Extract the (X, Y) coordinate from the center of the cell holding the provided text.  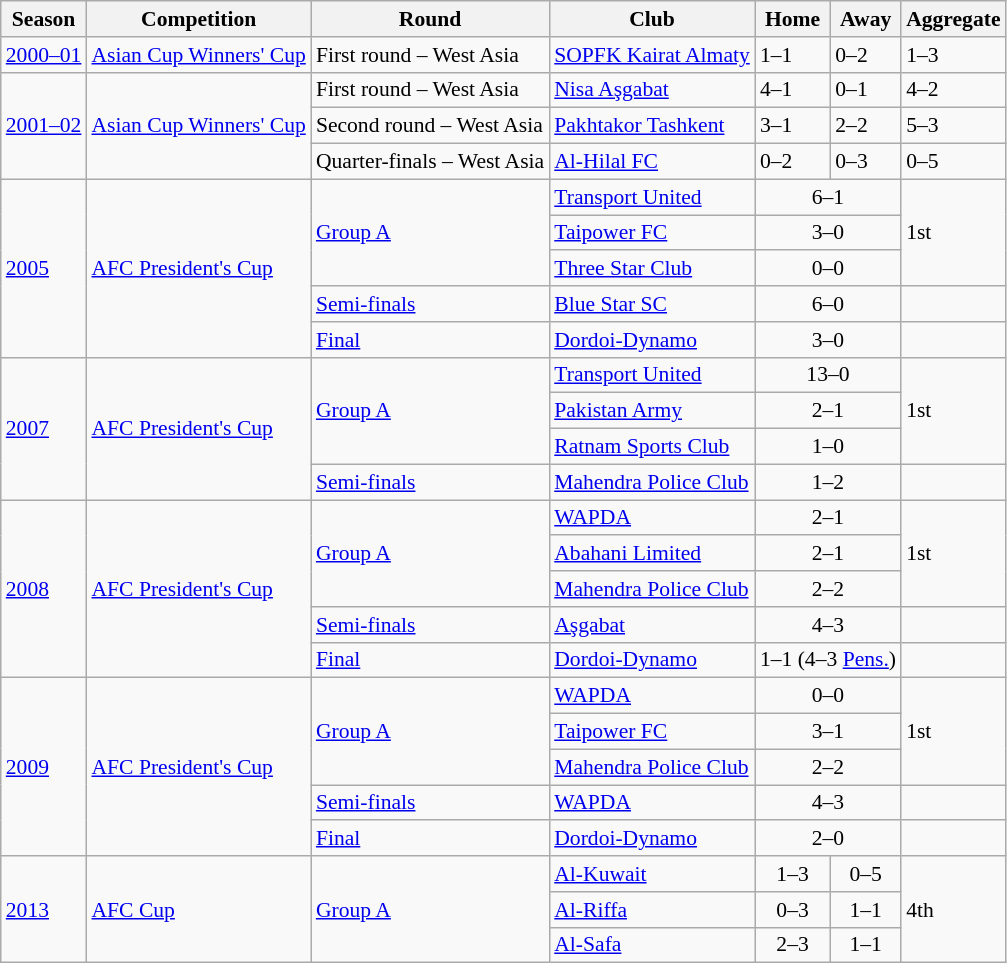
AFC Cup (198, 910)
13–0 (828, 375)
Al-Kuwait (652, 874)
2013 (44, 910)
Aggregate (953, 19)
Nisa Aşgabat (652, 90)
6–1 (828, 197)
0–1 (866, 90)
Al-Safa (652, 945)
Quarter-finals – West Asia (430, 162)
6–0 (828, 304)
1–0 (828, 447)
2001–02 (44, 126)
Club (652, 19)
Away (866, 19)
Pakistan Army (652, 411)
Home (792, 19)
4th (953, 910)
Competition (198, 19)
Aşgabat (652, 625)
1–1 (4–3 Pens.) (828, 660)
1–2 (828, 482)
2005 (44, 268)
2009 (44, 767)
Round (430, 19)
Abahani Limited (652, 554)
2–0 (828, 839)
4–2 (953, 90)
Three Star Club (652, 269)
4–1 (792, 90)
2–3 (792, 945)
Al-Riffa (652, 910)
Season (44, 19)
2008 (44, 589)
Second round – West Asia (430, 126)
2007 (44, 428)
2000–01 (44, 55)
Al-Hilal FC (652, 162)
SOPFK Kairat Almaty (652, 55)
5–3 (953, 126)
Blue Star SC (652, 304)
Ratnam Sports Club (652, 447)
Pakhtakor Tashkent (652, 126)
